Scan for the cell matching the given text and deliver its [x, y] coordinate at center. 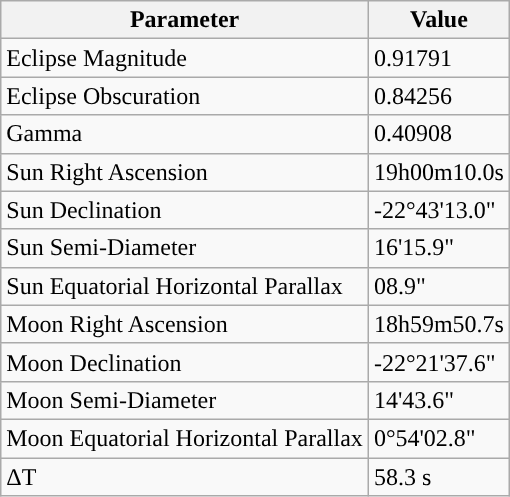
0°54'02.8" [438, 438]
Gamma [185, 134]
08.9" [438, 286]
Value [438, 20]
0.84256 [438, 96]
18h59m50.7s [438, 324]
19h00m10.0s [438, 172]
Eclipse Magnitude [185, 58]
0.40908 [438, 134]
Moon Declination [185, 362]
58.3 s [438, 477]
Sun Declination [185, 210]
ΔT [185, 477]
Moon Equatorial Horizontal Parallax [185, 438]
Eclipse Obscuration [185, 96]
-22°21'37.6" [438, 362]
0.91791 [438, 58]
Parameter [185, 20]
Sun Equatorial Horizontal Parallax [185, 286]
14'43.6" [438, 400]
Moon Right Ascension [185, 324]
Sun Semi-Diameter [185, 248]
16'15.9" [438, 248]
-22°43'13.0" [438, 210]
Sun Right Ascension [185, 172]
Moon Semi-Diameter [185, 400]
